Determine the (x, y) coordinate at the center of the cell enclosing the given text.  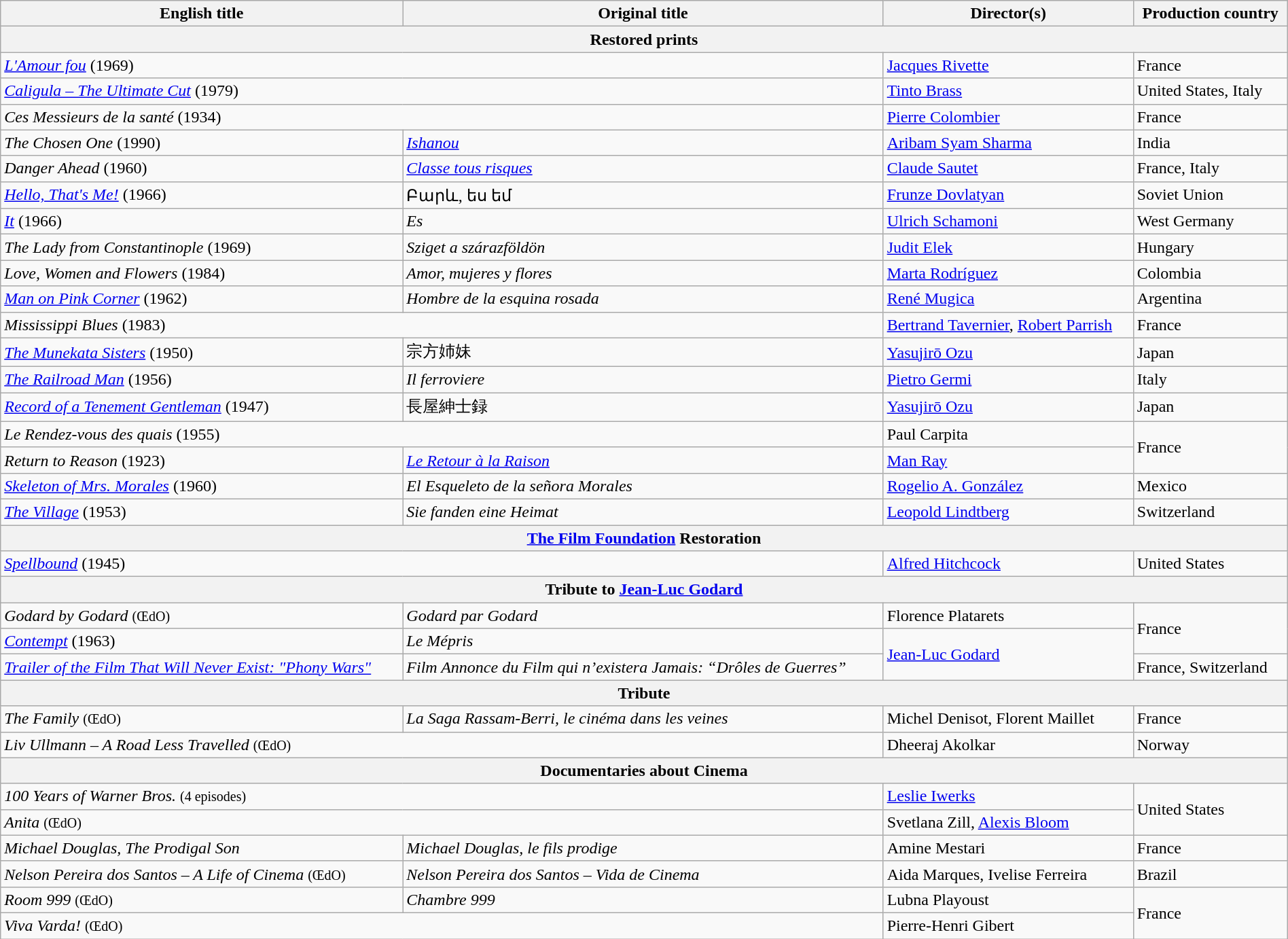
The Railroad Man (1956) (202, 380)
The Munekata Sisters (1950) (202, 352)
Lubna Playoust (1008, 900)
Ishanou (643, 143)
The Lady from Constantinople (1969) (202, 247)
Leslie Iwerks (1008, 796)
Paul Carpita (1008, 434)
Leopold Lindtberg (1008, 512)
United States, Italy (1211, 91)
Sie fanden eine Heimat (643, 512)
Liv Ullmann – A Road Less Travelled (ŒdO) (442, 745)
Argentina (1211, 299)
Jacques Rivette (1008, 65)
Film Annonce du Film qui n’existera Jamais: “Drôles de Guerres” (643, 667)
Switzerland (1211, 512)
West Germany (1211, 222)
Il ferroviere (643, 380)
Soviet Union (1211, 195)
English title (202, 14)
Brazil (1211, 874)
France, Switzerland (1211, 667)
Italy (1211, 380)
Classe tous risques (643, 169)
Ulrich Schamoni (1008, 222)
Svetlana Zill, Alexis Bloom (1008, 822)
Mississippi Blues (1983) (442, 325)
Documentaries about Cinema (644, 770)
Tribute to Jean-Luc Godard (644, 590)
Viva Varda! (ŒdO) (442, 925)
Jean-Luc Godard (1008, 654)
The Film Foundation Restoration (644, 537)
Trailer of the Film That Will Never Exist: "Phony Wars" (202, 667)
Dheeraj Akolkar (1008, 745)
Caligula – The Ultimate Cut (1979) (442, 91)
100 Years of Warner Bros. (4 episodes) (442, 796)
Le Retour à la Raison (643, 460)
René Mugica (1008, 299)
Godard par Godard (643, 616)
Norway (1211, 745)
Alfred Hitchcock (1008, 564)
Colombia (1211, 273)
Danger Ahead (1960) (202, 169)
宗方姉妹 (643, 352)
France, Italy (1211, 169)
Hello, That's Me! (1966) (202, 195)
The Family (ŒdO) (202, 719)
Amine Mestari (1008, 848)
Bertrand Tavernier, Robert Parrish (1008, 325)
Hungary (1211, 247)
Բարև, ես եմ (643, 195)
Pietro Germi (1008, 380)
Mexico (1211, 486)
Room 999 (ŒdO) (202, 900)
The Village (1953) (202, 512)
Tinto Brass (1008, 91)
Tribute (644, 693)
Love, Women and Flowers (1984) (202, 273)
Sziget a szárazföldön (643, 247)
Amor, mujeres y flores (643, 273)
Florence Platarets (1008, 616)
Marta Rodríguez (1008, 273)
Contempt (1963) (202, 641)
Rogelio A. González (1008, 486)
長屋紳士録 (643, 408)
Spellbound (1945) (442, 564)
It (1966) (202, 222)
Michel Denisot, Florent Maillet (1008, 719)
Le Mépris (643, 641)
Es (643, 222)
Anita (ŒdO) (442, 822)
India (1211, 143)
Le Rendez-vous des quais (1955) (442, 434)
Man Ray (1008, 460)
Pierre-Henri Gibert (1008, 925)
Claude Sautet (1008, 169)
Restored prints (644, 39)
Aida Marques, Ivelise Ferreira (1008, 874)
La Saga Rassam-Berri, le cinéma dans les veines (643, 719)
Ces Messieurs de la santé (1934) (442, 117)
Man on Pink Corner (1962) (202, 299)
Judit Elek (1008, 247)
Hombre de la esquina rosada (643, 299)
Frunze Dovlatyan (1008, 195)
L'Amour fou (1969) (442, 65)
Chambre 999 (643, 900)
Original title (643, 14)
Michael Douglas, The Prodigal Son (202, 848)
Director(s) (1008, 14)
Pierre Colombier (1008, 117)
Record of a Tenement Gentleman (1947) (202, 408)
The Chosen One (1990) (202, 143)
Nelson Pereira dos Santos – Vida de Cinema (643, 874)
Return to Reason (1923) (202, 460)
Aribam Syam Sharma (1008, 143)
Godard by Godard (ŒdO) (202, 616)
Skeleton of Mrs. Morales (1960) (202, 486)
Nelson Pereira dos Santos – A Life of Cinema (ŒdO) (202, 874)
Production country (1211, 14)
Michael Douglas, le fils prodige (643, 848)
El Esqueleto de la señora Morales (643, 486)
